Find where the given text appears and provide that cell's center as [x, y] coordinate. 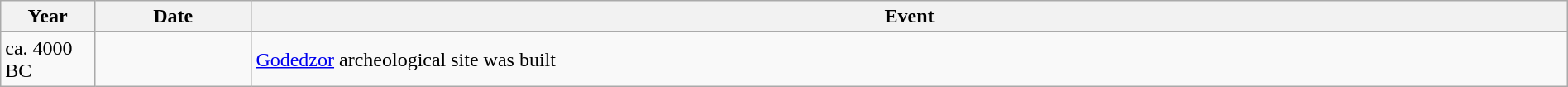
Year [48, 17]
Godedzor archeological site was built [910, 60]
ca. 4000 BC [48, 60]
Event [910, 17]
Date [172, 17]
